Find where the given text appears and provide that cell's center as [X, Y] coordinate. 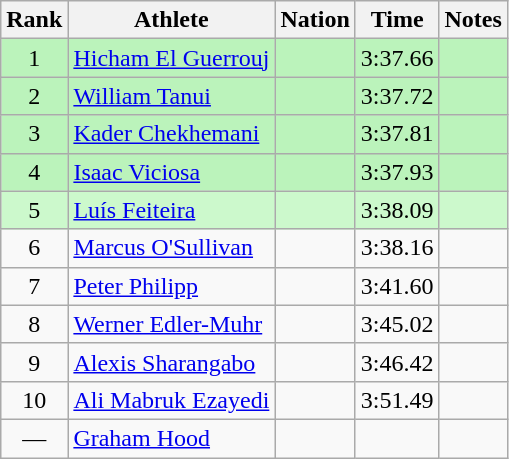
Peter Philipp [172, 286]
4 [34, 172]
3:38.09 [397, 210]
8 [34, 324]
1 [34, 58]
Marcus O'Sullivan [172, 248]
Alexis Sharangabo [172, 362]
Hicham El Guerrouj [172, 58]
6 [34, 248]
Rank [34, 20]
William Tanui [172, 96]
3:37.81 [397, 134]
7 [34, 286]
9 [34, 362]
3:46.42 [397, 362]
3:37.72 [397, 96]
Nation [315, 20]
3:51.49 [397, 400]
5 [34, 210]
3:41.60 [397, 286]
Graham Hood [172, 438]
3 [34, 134]
Notes [473, 20]
10 [34, 400]
Athlete [172, 20]
Time [397, 20]
Kader Chekhemani [172, 134]
Ali Mabruk Ezayedi [172, 400]
Werner Edler-Muhr [172, 324]
3:37.93 [397, 172]
3:45.02 [397, 324]
Isaac Viciosa [172, 172]
Luís Feiteira [172, 210]
3:37.66 [397, 58]
— [34, 438]
2 [34, 96]
3:38.16 [397, 248]
